Return the (x, y) coordinate for the center point of the cell that contains the specified text.  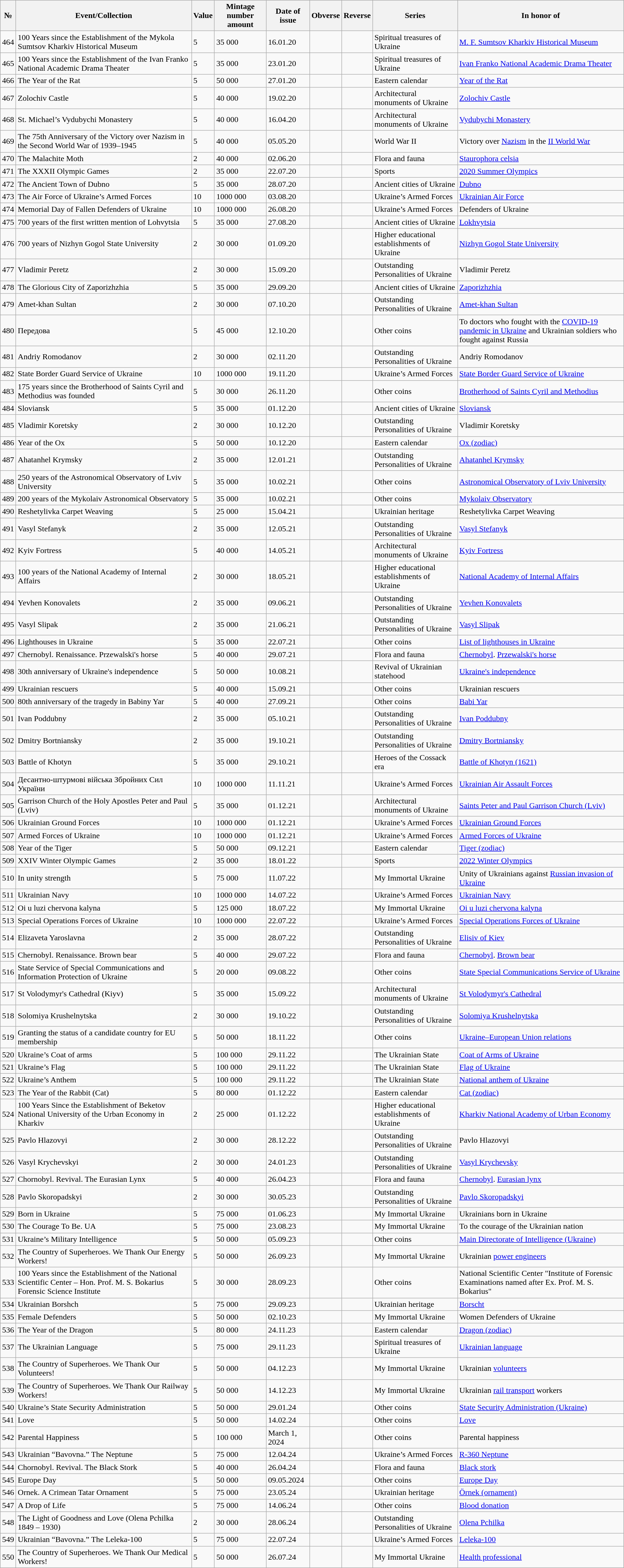
Ukraine’s State Security Administration (104, 1408)
486 (8, 443)
550 (8, 1557)
700 years of the first written mention of Lohvytsia (104, 222)
12.01.21 (288, 460)
Date of issue (288, 16)
493 (8, 577)
St Volodymyr's Cathedral (541, 994)
526 (8, 1162)
26.08.20 (288, 209)
100 years of the National Academy of Internal Affairs (104, 577)
15.09.21 (288, 689)
530 (8, 1226)
511 (8, 895)
23.05.24 (288, 1493)
16.01.20 (288, 42)
Chernobyl. Renaissance. Brown bear (104, 955)
468 (8, 119)
22.07.22 (288, 921)
12.04.24 (288, 1455)
The Year of the Dragon (104, 1330)
125 000 (240, 908)
State Special Communications Service of Ukraine (541, 972)
520 (8, 1054)
500 (8, 701)
St. Michael’s Vydubychi Monastery (104, 119)
March 1, 2024 (288, 1438)
10.08.21 (288, 672)
496 (8, 642)
15.09.22 (288, 994)
Zaporizhzhia (541, 287)
521 (8, 1067)
14.07.22 (288, 895)
05.10.21 (288, 718)
Female Defenders (104, 1317)
28.06.24 (288, 1522)
Unity of Ukrainians against Russian invasion of Ukraine (541, 878)
Revival of Ukrainian statehood (415, 672)
498 (8, 672)
State Service of Special Communications and Information Protection of Ukraine (104, 972)
The Ancient Town of Dubno (104, 184)
01.06.23 (288, 1214)
16.04.20 (288, 119)
Black stork (541, 1467)
540 (8, 1408)
485 (8, 426)
05.09.23 (288, 1239)
Mintage number amount (240, 16)
19.02.20 (288, 98)
Elizaveta Yaroslavna (104, 938)
24.11.23 (288, 1330)
22.07.21 (288, 642)
State Security Administration (Ukraine) (541, 1408)
28.09.23 (288, 1282)
28.07.22 (288, 938)
18.07.22 (288, 908)
29.07.21 (288, 654)
09.05.2024 (288, 1480)
Heroes of the Cossack era (415, 762)
490 (8, 511)
National Scientific Center "Institute of Forensic Examinations named after Ex. Prof. M. S. Bokarius" (541, 1282)
508 (8, 848)
100 Years since the Establishment of the Ivan Franko National Academic Drama Theater (104, 63)
Staurophora celsia (541, 158)
537 (8, 1347)
Dubno (541, 184)
472 (8, 184)
464 (8, 42)
In honor of (541, 16)
The Ukrainian Language (104, 1347)
Year of the Rat (541, 81)
548 (8, 1522)
Ukrainian language (541, 1347)
519 (8, 1037)
12.05.21 (288, 528)
532 (8, 1256)
175 years since the Brotherhood of Saints Cyril and Methodius was founded (104, 391)
26.07.24 (288, 1557)
Ukrainian Borshch (104, 1304)
The ХХXІІ Olympic Games (104, 171)
506 (8, 823)
26.04.24 (288, 1467)
517 (8, 994)
27.09.21 (288, 701)
15.09.20 (288, 270)
545 (8, 1480)
488 (8, 482)
Parental happiness (541, 1438)
510 (8, 878)
30th anniversary of Ukraine's independence (104, 672)
Series (415, 16)
476 (8, 244)
Garrison Church of the Holy Apostles Peter and Paul (Lviv) (104, 805)
02.06.20 (288, 158)
512 (8, 908)
23.08.23 (288, 1226)
Ukraine’s Flag (104, 1067)
26.11.20 (288, 391)
Vasyl Krychevsky (541, 1162)
467 (8, 98)
Year of the Tiger (104, 848)
02.10.23 (288, 1317)
27.01.20 (288, 81)
M. F. Sumtsov Kharkiv Historical Museum (541, 42)
549 (8, 1540)
484 (8, 408)
482 (8, 374)
Health professional (541, 1557)
07.10.20 (288, 304)
09.12.21 (288, 848)
507 (8, 836)
The Country of Superheroes. We Thank Our Volunteers! (104, 1368)
250 years of the Astronomical Observatory of Lviv University (104, 482)
The Country of Superheroes. We Thank Our Energy Workers! (104, 1256)
22.07.20 (288, 171)
Year of the Ox (104, 443)
Ukrainian volunteers (541, 1368)
Lighthouses in Ukraine (104, 642)
In unity strength (104, 878)
Ukraine’s Military Intelligence (104, 1239)
2020 Summer Olympics (541, 171)
14.12.23 (288, 1390)
Cat (zodiac) (541, 1092)
09.06.21 (288, 603)
05.05.20 (288, 141)
27.08.20 (288, 222)
503 (8, 762)
494 (8, 603)
479 (8, 304)
489 (8, 499)
Flag of Ukraine (541, 1067)
Ukraine’s Anthem (104, 1080)
29.11.23 (288, 1347)
26.09.23 (288, 1256)
Olena Pchilka (541, 1522)
Ukrainians born in Ukraine (541, 1214)
The Country of Superheroes. We Thank Our Railway Workers! (104, 1390)
Memorial Day of Fallen Defenders of Ukraine (104, 209)
To doctors who fought with the COVID-19 pandemic in Ukraine and Ukrainian soldiers who fought against Russia (541, 331)
Victory over Nazism in the ІІ World War (541, 141)
469 (8, 141)
466 (8, 81)
Chornobyl. Revival. The Black Stork (104, 1467)
544 (8, 1467)
Ukrainian Air Assault Forces (541, 784)
14.02.24 (288, 1420)
Born in Ukraine (104, 1214)
02.11.20 (288, 357)
Leleka-100 (541, 1540)
475 (8, 222)
Ukrainian “Bavovna.” The Neptune (104, 1455)
Десантно-штурмові війська Збройних Сил України (104, 784)
National anthem of Ukraine (541, 1080)
Astronomical Observatory of Lviv University (541, 482)
The Year of the Rabbit (Cat) (104, 1092)
Coat of Arms of Ukraine (541, 1054)
Ukrainian power engineers (541, 1256)
29.10.21 (288, 762)
The Air Force of Ukraine’s Armed Forces (104, 196)
502 (8, 740)
528 (8, 1197)
19.10.21 (288, 740)
The Light of Goodness and Love (Olena Pchilka 1849 – 1930) (104, 1522)
Chernobyl. Renaissance. Przewalski's horse (104, 654)
473 (8, 196)
515 (8, 955)
Blood donation (541, 1505)
492 (8, 550)
29.07.22 (288, 955)
Chornobyl. Revival. The Eurasian Lynx (104, 1179)
539 (8, 1390)
518 (8, 1015)
The Country of Superheroes. We Thank Our Medical Workers! (104, 1557)
80th anniversary of the tragedy in Babiny Yar (104, 701)
543 (8, 1455)
531 (8, 1239)
15.04.21 (288, 511)
A Drop of Life (104, 1505)
700 years of Nizhyn Gogol State University (104, 244)
12.10.20 (288, 331)
491 (8, 528)
04.12.23 (288, 1368)
538 (8, 1368)
534 (8, 1304)
Babi Yar (541, 701)
18.11.22 (288, 1037)
Ukraine’s Coat of arms (104, 1054)
01.12.20 (288, 408)
Dragon (zodiac) (541, 1330)
Nizhyn Gogol State University (541, 244)
Elisiv of Kiev (541, 938)
19.11.20 (288, 374)
Battle of Khotyn (1621) (541, 762)
Örnek (ornament) (541, 1493)
481 (8, 357)
Ukrainian “Bavovna.” The Leleka-100 (104, 1540)
The 75th Anniversary of the Victory over Nazism in the Second World War of 1939–1945 (104, 141)
465 (8, 63)
100 Years Since the Establishment of Beketov National University of the Urban Economy in Kharkiv (104, 1114)
505 (8, 805)
19.10.22 (288, 1015)
536 (8, 1330)
09.08.22 (288, 972)
483 (8, 391)
11.07.22 (288, 878)
R-360 Neptune (541, 1455)
21.06.21 (288, 624)
525 (8, 1141)
Mykolaiv Observatory (541, 499)
The Glorious City of Zaporizhzhia (104, 287)
30.05.23 (288, 1197)
509 (8, 861)
474 (8, 209)
Ox (zodiac) (541, 443)
Ukraine–European Union relations (541, 1037)
Vasyl Krychevskyi (104, 1162)
480 (8, 331)
Kharkiv National Academy of Urban Economy (541, 1114)
№ (8, 16)
487 (8, 460)
Ukrainian rail transport workers (541, 1390)
Granting the status of a candidate country for EU membership (104, 1037)
541 (8, 1420)
533 (8, 1282)
45 000 (240, 331)
Battle of Khotyn (104, 762)
Ukraine's independence (541, 672)
Vydubychi Monastery (541, 119)
535 (8, 1317)
513 (8, 921)
23.01.20 (288, 63)
Event/Collection (104, 16)
National Academy of Internal Affairs (541, 577)
14.06.24 (288, 1505)
22.07.24 (288, 1540)
529 (8, 1214)
28.12.22 (288, 1141)
28.07.20 (288, 184)
World War II (415, 141)
The Year of the Rat (104, 81)
Chernobyl. Brown bear (541, 955)
504 (8, 784)
470 (8, 158)
Tiger (zodiac) (541, 848)
24.01.23 (288, 1162)
471 (8, 171)
516 (8, 972)
The Malachite Moth (104, 158)
2022 Winter Olympics (541, 861)
03.08.20 (288, 196)
Parental Happiness (104, 1438)
501 (8, 718)
14.05.21 (288, 550)
546 (8, 1493)
20 000 (240, 972)
478 (8, 287)
Main Directorate of Intelligence (Ukraine) (541, 1239)
29.09.20 (288, 287)
The Courage To Be. UA (104, 1226)
Reverse (357, 16)
Saints Peter and Paul Garrison Church (Lviv) (541, 805)
Obverse (326, 16)
01.09.20 (288, 244)
200 years of the Mykolaiv Astronomical Observatory (104, 499)
11.11.21 (288, 784)
100 Years since the Establishment of the Mykola Sumtsov Kharkiv Historical Museum (104, 42)
18.05.21 (288, 577)
542 (8, 1438)
477 (8, 270)
497 (8, 654)
List of lighthouses in Ukraine (541, 642)
522 (8, 1080)
523 (8, 1092)
Brotherhood of Saints Cyril and Methodius (541, 391)
26.04.23 (288, 1179)
495 (8, 624)
Ornek. A Crimean Tatar Ornament (104, 1493)
Ukrainian Air Force (541, 196)
29.01.24 (288, 1408)
499 (8, 689)
18.01.22 (288, 861)
Chernobyl. Przewalski's horse (541, 654)
547 (8, 1505)
524 (8, 1114)
Women Defenders of Ukraine (541, 1317)
Borscht (541, 1304)
Chernobyl. Eurasian lynx (541, 1179)
Lokhvytsia (541, 222)
514 (8, 938)
29.09.23 (288, 1304)
100 Years since the Establishment of the National Scientific Center – Hon. Prof. M. S. Bokarius Forensic Science Institute (104, 1282)
XXIV Winter Olympic Games (104, 861)
Ivan Franko National Academic Drama Theater (541, 63)
St Volodymyr's Cathedral (Kiyv) (104, 994)
Передова (104, 331)
527 (8, 1179)
Value (203, 16)
Defenders of Ukraine (541, 209)
To the courage of the Ukrainian nation (541, 1226)
